Output the [X, Y] coordinate of the center of the cell containing the given text.  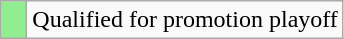
Qualified for promotion playoff [186, 20]
